Pinpoint the cell where the given text exists, returning its (x, y) midpoint coordinate. 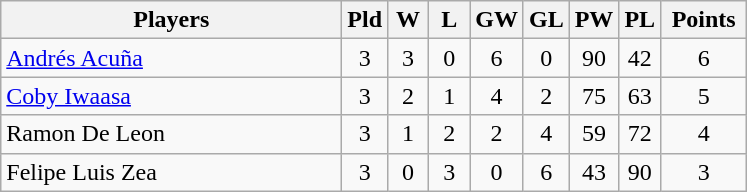
PW (594, 20)
Coby Iwaasa (172, 96)
72 (640, 134)
75 (594, 96)
Pld (365, 20)
Andrés Acuña (172, 58)
5 (704, 96)
59 (594, 134)
Felipe Luis Zea (172, 172)
W (408, 20)
43 (594, 172)
Points (704, 20)
Players (172, 20)
Ramon De Leon (172, 134)
PL (640, 20)
GW (497, 20)
L (450, 20)
63 (640, 96)
GL (546, 20)
42 (640, 58)
